From the cell containing the given text, extract its center point as [X, Y] coordinate. 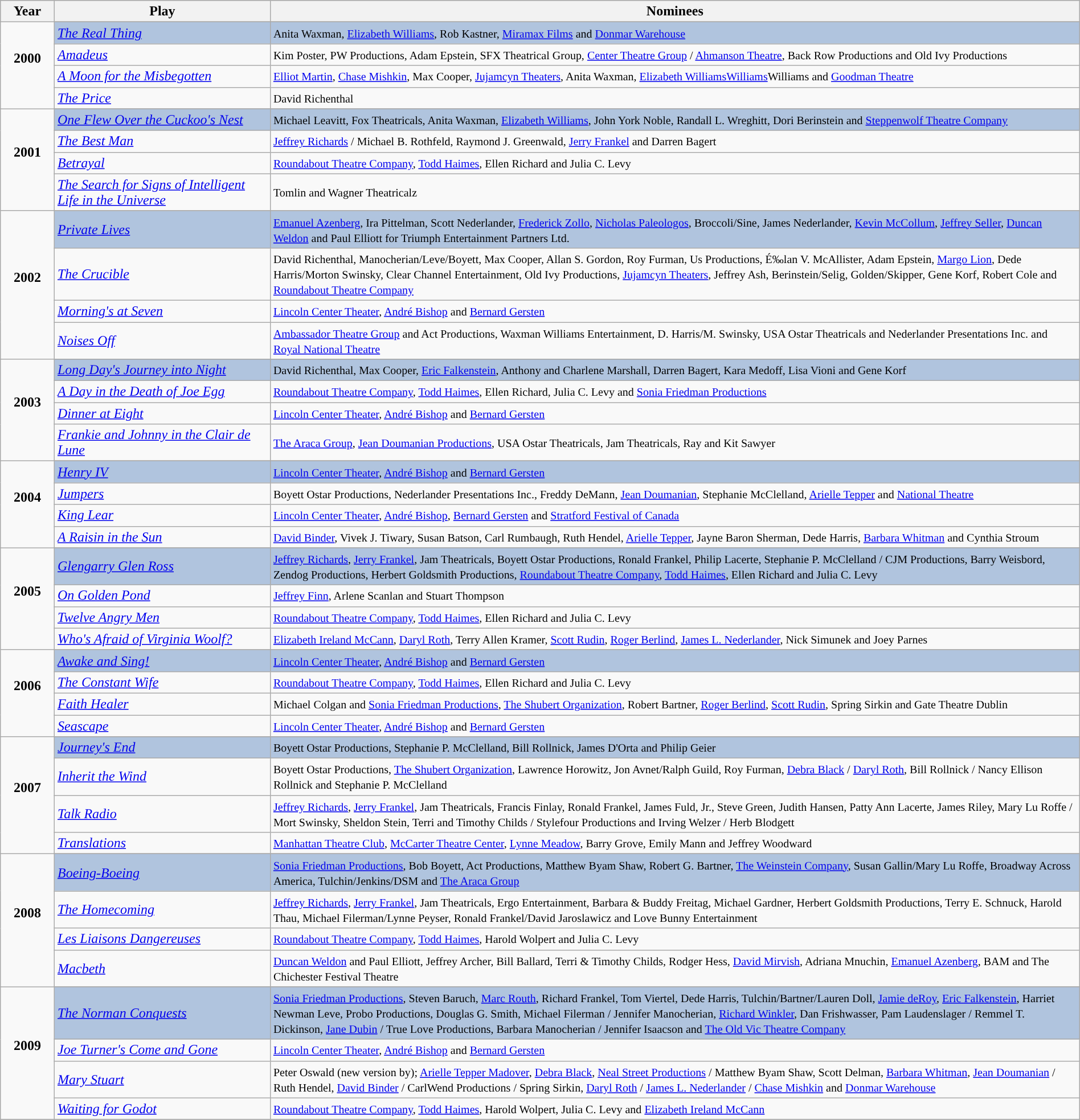
Private Lives [162, 229]
Les Liaisons Dangereuses [162, 939]
Betrayal [162, 163]
Boyett Ostar Productions, Nederlander Presentations Inc., Freddy DeMann, Jean Doumanian, Stephanie McClelland, Arielle Tepper and National Theatre [674, 494]
2008 [27, 920]
Faith Healer [162, 704]
Waiting for Godot [162, 1109]
A Raisin in the Sun [162, 537]
Frankie and Johnny in the Clair de Lune [162, 443]
Kim Poster, PW Productions, Adam Epstein, SFX Theatrical Group, Center Theatre Group / Ahmanson Theatre, Back Row Productions and Old Ivy Productions [674, 55]
Twelve Angry Men [162, 617]
Awake and Sing! [162, 660]
Jeffrey Richards / Michael B. Rothfeld, Raymond J. Greenwald, Jerry Frankel and Darren Bagert [674, 141]
Macbeth [162, 968]
2003 [27, 410]
2002 [27, 285]
Dinner at Eight [162, 413]
2001 [27, 159]
Joe Turner's Come and Gone [162, 1050]
Jeffrey Finn, Arlene Scanlan and Stuart Thompson [674, 596]
Roundabout Theatre Company, Todd Haimes, Ellen Richard, Julia C. Levy and Sonia Friedman Productions [674, 392]
Lincoln Center Theater, André Bishop, Bernard Gersten and Stratford Festival of Canada [674, 515]
Nominees [674, 11]
The Real Thing [162, 33]
Play [162, 11]
Manhattan Theatre Club, McCarter Theatre Center, Lynne Meadow, Barry Grove, Emily Mann and Jeffrey Woodward [674, 843]
The Crucible [162, 274]
2006 [27, 693]
The Best Man [162, 141]
The Constant Wife [162, 682]
David Richenthal, Max Cooper, Eric Falkenstein, Anthony and Charlene Marshall, Darren Bagert, Kara Medoff, Lisa Vioni and Gene Korf [674, 370]
The Search for Signs of Intelligent Life in the Universe [162, 192]
Morning's at Seven [162, 311]
Henry IV [162, 472]
Boeing-Boeing [162, 872]
Talk Radio [162, 814]
Mary Stuart [162, 1080]
2005 [27, 599]
Elizabeth Ireland McCann, Daryl Roth, Terry Allen Kramer, Scott Rudin, Roger Berlind, James L. Nederlander, Nick Simunek and Joey Parnes [674, 639]
King Lear [162, 515]
Year [27, 11]
The Homecoming [162, 910]
Amadeus [162, 55]
Inherit the Wind [162, 777]
Tomlin and Wagner Theatricalz [674, 192]
Jumpers [162, 494]
2004 [27, 504]
The Araca Group, Jean Doumanian Productions, USA Ostar Theatricals, Jam Theatricals, Ray and Kit Sawyer [674, 443]
Long Day's Journey into Night [162, 370]
David Richenthal [674, 98]
Translations [162, 843]
On Golden Pond [162, 596]
Seascape [162, 726]
One Flew Over the Cuckoo's Nest [162, 120]
2007 [27, 795]
Boyett Ostar Productions, Stephanie P. McClelland, Bill Rollnick, James D'Orta and Philip Geier [674, 748]
Journey's End [162, 748]
Roundabout Theatre Company, Todd Haimes, Harold Wolpert and Julia C. Levy [674, 939]
Elliot Martin, Chase Mishkin, Max Cooper, Jujamcyn Theaters, Anita Waxman, Elizabeth WilliamsWilliamsWilliams and Goodman Theatre [674, 76]
Anita Waxman, Elizabeth Williams, Rob Kastner, Miramax Films and Donmar Warehouse [674, 33]
Roundabout Theatre Company, Todd Haimes, Harold Wolpert, Julia C. Levy and Elizabeth Ireland McCann [674, 1109]
2000 [27, 65]
2009 [27, 1053]
A Moon for the Misbegotten [162, 76]
Noises Off [162, 340]
The Price [162, 98]
Glengarry Glen Ross [162, 566]
Who's Afraid of Virginia Woolf? [162, 639]
The Norman Conquests [162, 1013]
A Day in the Death of Joe Egg [162, 392]
